Locate the cell with the specified text and output its [X, Y] center coordinate. 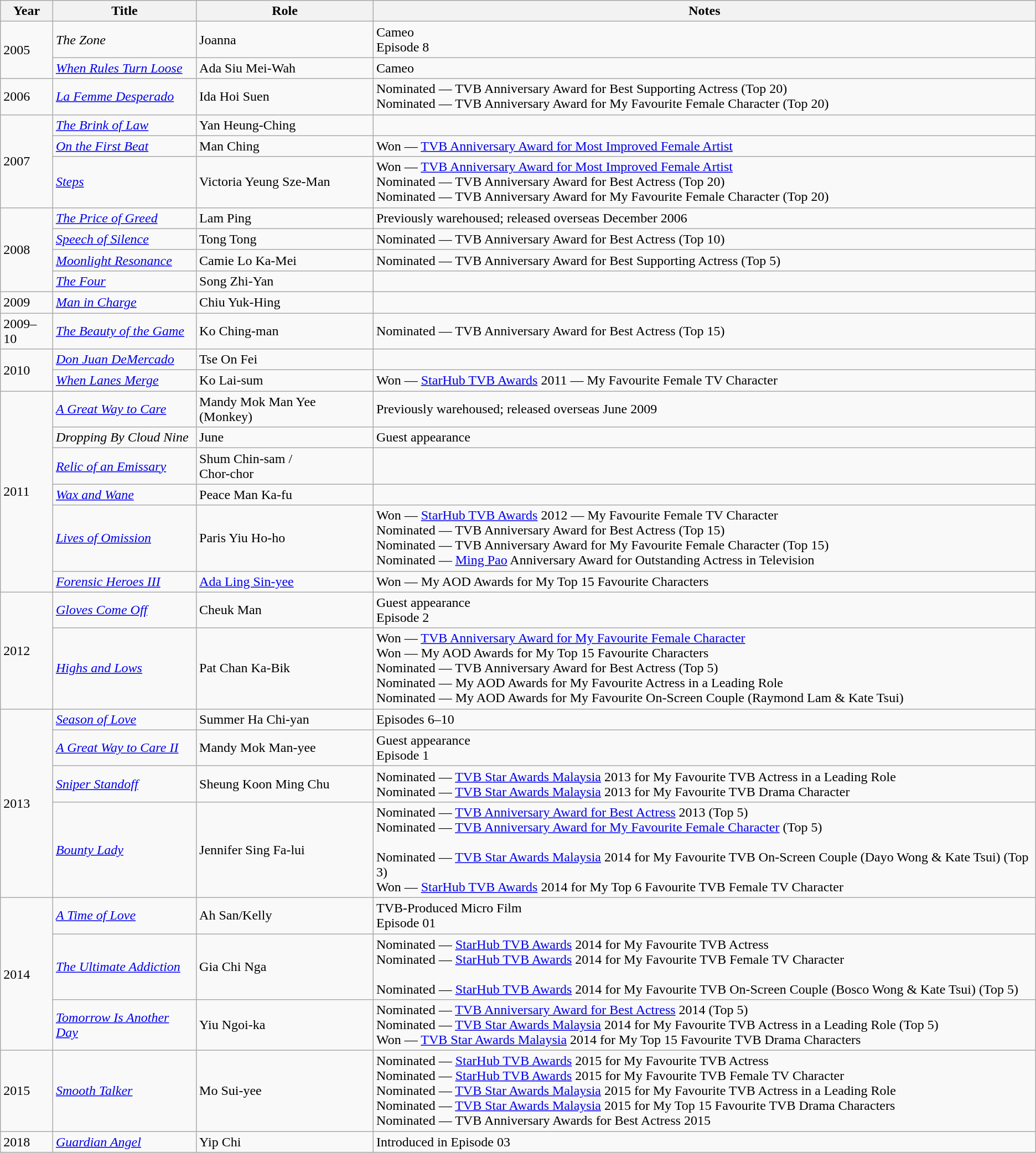
Lives of Omission [124, 538]
The Ultimate Addiction [124, 967]
Cameo [704, 68]
Tse On Fei [285, 360]
Paris Yiu Ho-ho [285, 538]
Summer Ha Chi-yan [285, 719]
Nominated — TVB Anniversary Award for Best Supporting Actress (Top 5) [704, 260]
The Price of Greed [124, 218]
Bounty Lady [124, 850]
A Great Way to Care II [124, 748]
Previously warehoused; released overseas December 2006 [704, 218]
Season of Love [124, 719]
Mo Sui-yee [285, 1091]
Episodes 6–10 [704, 719]
2009–10 [27, 331]
2007 [27, 161]
Nominated — TVB Anniversary Award for Best Actress (Top 15) [704, 331]
Gloves Come Off [124, 610]
Role [285, 11]
Ah San/Kelly [285, 915]
The Four [124, 281]
Tomorrow Is Another Day [124, 1025]
2012 [27, 651]
Yiu Ngoi-ka [285, 1025]
On the First Beat [124, 146]
Wax and Wane [124, 495]
The Beauty of the Game [124, 331]
Chiu Yuk-Hing [285, 302]
Guest appearance [704, 438]
Gia Chi Nga [285, 967]
Joanna [285, 40]
2006 [27, 96]
Won — StarHub TVB Awards 2011 — My Favourite Female TV Character [704, 381]
Cameo Episode 8 [704, 40]
June [285, 438]
La Femme Desperado [124, 96]
Relic of an Emissary [124, 466]
Guardian Angel [124, 1142]
Jennifer Sing Fa-lui [285, 850]
Lam Ping [285, 218]
2009 [27, 302]
Shum Chin-sam / Chor-chor [285, 466]
Cheuk Man [285, 610]
Guest appearance Episode 2 [704, 610]
When Lanes Merge [124, 381]
Dropping By Cloud Nine [124, 438]
Man in Charge [124, 302]
2015 [27, 1091]
Steps [124, 182]
Ko Ching-man [285, 331]
2005 [27, 50]
Pat Chan Ka-Bik [285, 668]
2014 [27, 974]
Song Zhi-Yan [285, 281]
Ko Lai-sum [285, 381]
2013 [27, 803]
Introduced in Episode 03 [704, 1142]
Man Ching [285, 146]
Yip Chi [285, 1142]
TVB-Produced Micro FilmEpisode 01 [704, 915]
Notes [704, 11]
Year [27, 11]
Speech of Silence [124, 239]
Smooth Talker [124, 1091]
When Rules Turn Loose [124, 68]
Sheung Koon Ming Chu [285, 783]
Nominated — TVB Anniversary Award for Best Actress (Top 10) [704, 239]
Ida Hoi Suen [285, 96]
Highs and Lows [124, 668]
2010 [27, 370]
Moonlight Resonance [124, 260]
Don Juan DeMercado [124, 360]
The Brink of Law [124, 125]
Previously warehoused; released overseas June 2009 [704, 409]
Ada Siu Mei-Wah [285, 68]
2011 [27, 491]
Guest appearanceEpisode 1 [704, 748]
Won — TVB Anniversary Award for Most Improved Female Artist [704, 146]
2018 [27, 1142]
Peace Man Ka-fu [285, 495]
Title [124, 11]
A Great Way to Care [124, 409]
2008 [27, 250]
Yan Heung-Ching [285, 125]
Mandy Mok Man-yee [285, 748]
Tong Tong [285, 239]
Nominated — TVB Anniversary Award for Best Supporting Actress (Top 20) Nominated — TVB Anniversary Award for My Favourite Female Character (Top 20) [704, 96]
The Zone [124, 40]
Camie Lo Ka-Mei [285, 260]
Victoria Yeung Sze-Man [285, 182]
A Time of Love [124, 915]
Sniper Standoff [124, 783]
Forensic Heroes III [124, 581]
Ada Ling Sin-yee [285, 581]
Mandy Mok Man Yee (Monkey) [285, 409]
Won — My AOD Awards for My Top 15 Favourite Characters [704, 581]
